Find where the given text appears and provide that cell's center as [X, Y] coordinate. 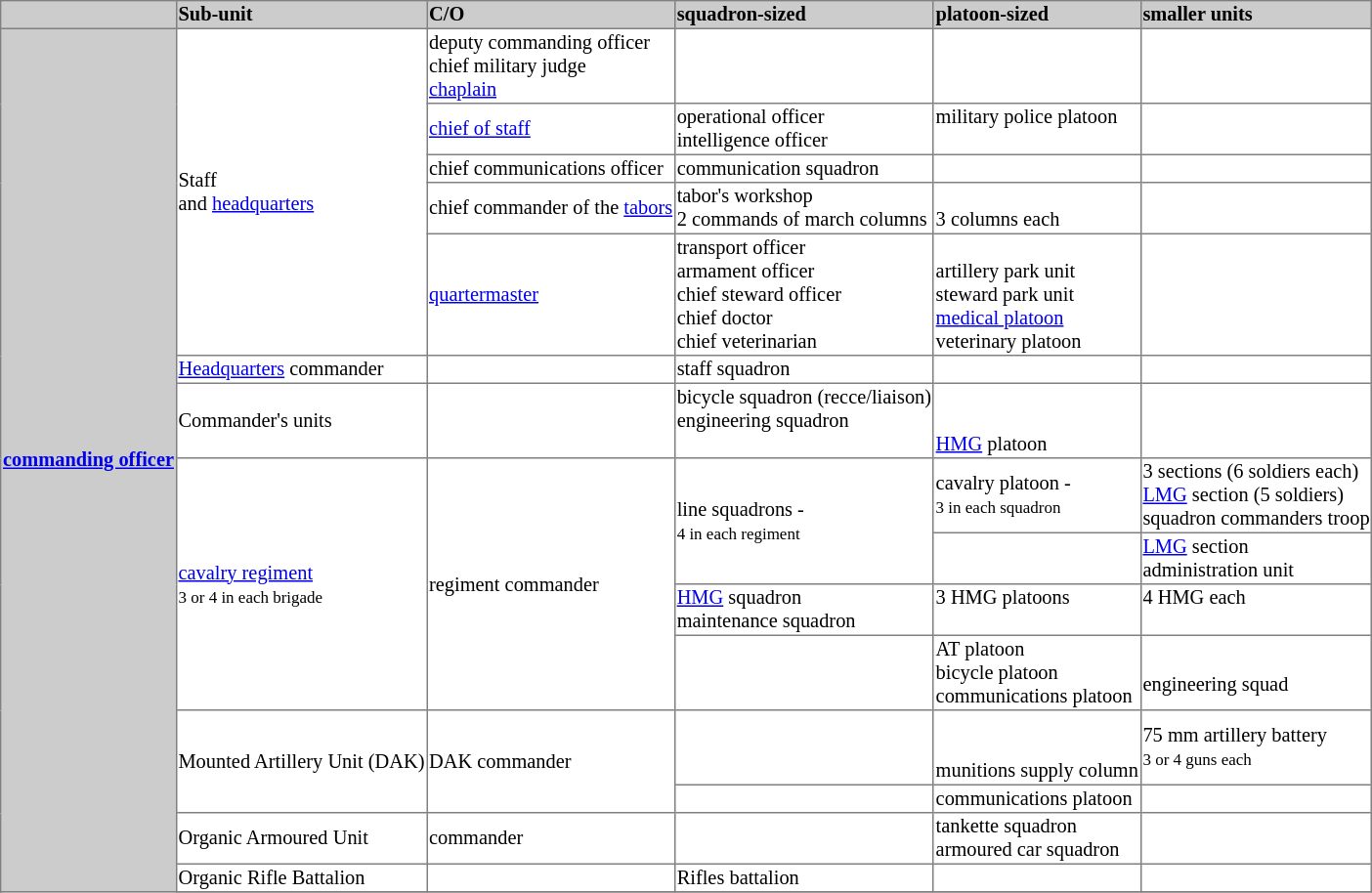
chief commander of the tabors [551, 208]
DAK commander [551, 762]
C/O [551, 15]
4 HMG each [1257, 610]
Rifles battalion [803, 877]
Staff and headquarters [301, 191]
chief of staff [551, 129]
AT platoonbicycle platooncommunications platoon [1037, 672]
communications platoon [1037, 798]
commanding officer [88, 460]
commander [551, 838]
munitions supply column [1037, 747]
cavalry regiment3 or 4 in each brigade [301, 584]
Organic Rifle Battalion [301, 877]
3 HMG platoons [1037, 610]
military police platoon [1037, 129]
communication squadron [803, 168]
engineering squad [1257, 672]
squadron-sized [803, 15]
LMG sectionadministration unit [1257, 558]
tabor's workshop2 commands of march columns [803, 208]
3 sections (6 soldiers each)LMG section (5 soldiers)squadron commanders troop [1257, 495]
smaller units [1257, 15]
transport officerarmament officerchief steward officerchief doctorchief veterinarian [803, 294]
quartermaster [551, 294]
bicycle squadron (recce/liaison)engineering squadron [803, 420]
75 mm artillery battery3 or 4 guns each [1257, 747]
line squadrons - 4 in each regiment [803, 522]
HMG platoon [1037, 420]
Commander's units [301, 420]
regiment commander [551, 584]
Mounted Artillery Unit (DAK) [301, 762]
chief communications officer [551, 168]
artillery park unitsteward park unitmedical platoonveterinary platoon [1037, 294]
HMG squadronmaintenance squadron [803, 610]
3 columns each [1037, 208]
platoon-sized [1037, 15]
tankette squadronarmoured car squadron [1037, 838]
Organic Armoured Unit [301, 838]
Sub-unit [301, 15]
cavalry platoon - 3 in each squadron [1037, 495]
deputy commanding officerchief military judgechaplain [551, 65]
Headquarters commander [301, 369]
staff squadron [803, 369]
operational officerintelligence officer [803, 129]
